Determine the [X, Y] coordinate at the center of the cell enclosing the given text.  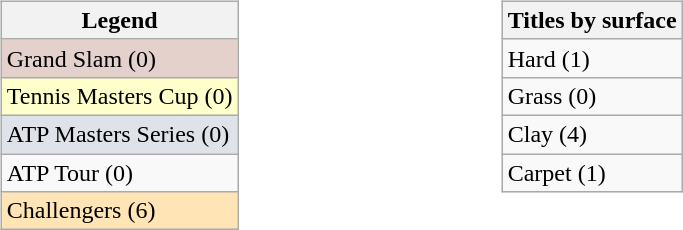
ATP Masters Series (0) [120, 134]
Clay (4) [592, 134]
Challengers (6) [120, 211]
Hard (1) [592, 58]
Titles by surface [592, 20]
Grass (0) [592, 96]
Tennis Masters Cup (0) [120, 96]
Carpet (1) [592, 173]
Grand Slam (0) [120, 58]
ATP Tour (0) [120, 173]
Legend [120, 20]
